Capture the cell that displays the provided text and extract its [x, y] central coordinate. 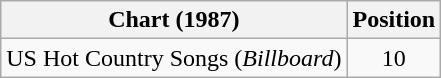
US Hot Country Songs (Billboard) [174, 58]
Chart (1987) [174, 20]
Position [394, 20]
10 [394, 58]
